Identify which cell holds the provided text, then report its [X, Y] central coordinate. 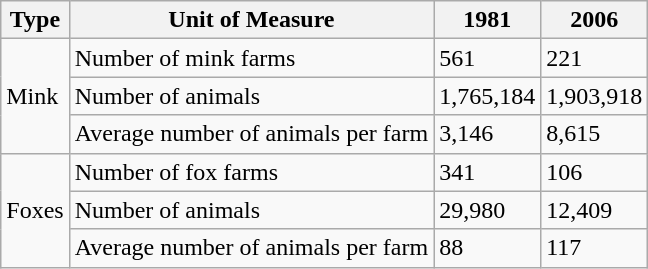
117 [594, 248]
Unit of Measure [251, 20]
341 [488, 172]
Mink [35, 96]
12,409 [594, 210]
1,903,918 [594, 96]
Number of fox farms [251, 172]
Number of mink farms [251, 58]
29,980 [488, 210]
3,146 [488, 134]
88 [488, 248]
106 [594, 172]
1981 [488, 20]
8,615 [594, 134]
Type [35, 20]
1,765,184 [488, 96]
Foxes [35, 210]
2006 [594, 20]
221 [594, 58]
561 [488, 58]
